Search for the cell housing the specified text and yield its [X, Y] center coordinate. 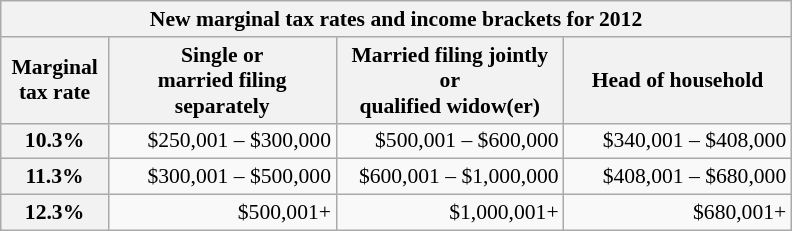
$1,000,001+ [450, 212]
Head of household [678, 80]
11.3% [55, 177]
12.3% [55, 212]
$680,001+ [678, 212]
New marginal tax rates and income brackets for 2012 [396, 19]
$500,001 – $600,000 [450, 141]
$408,001 – $680,000 [678, 177]
Marginal tax rate [55, 80]
$250,001 – $300,000 [222, 141]
$340,001 – $408,000 [678, 141]
$500,001+ [222, 212]
10.3% [55, 141]
Married filing jointly orqualified widow(er) [450, 80]
$300,001 – $500,000 [222, 177]
Single ormarried filing separately [222, 80]
$600,001 – $1,000,000 [450, 177]
